Extract the (x, y) coordinate from the center of the cell holding the provided text.  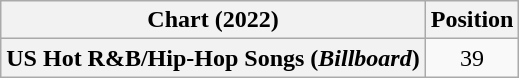
39 (472, 58)
Position (472, 20)
US Hot R&B/Hip-Hop Songs (Billboard) (213, 58)
Chart (2022) (213, 20)
